Identify which cell holds the provided text, then report its (X, Y) central coordinate. 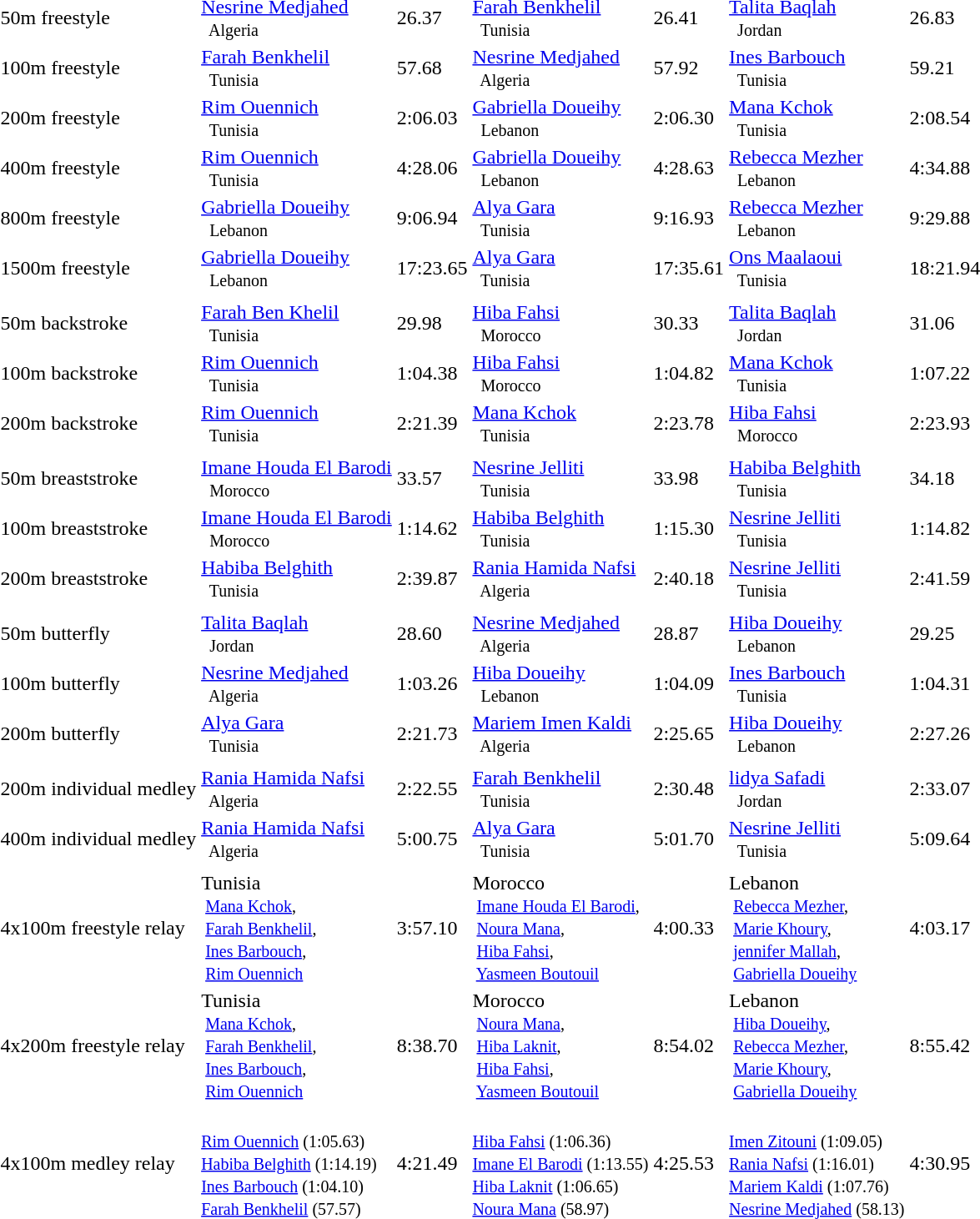
5:01.70 (689, 839)
2:06.03 (432, 118)
1:14.62 (432, 529)
2:21.39 (432, 424)
2:39.87 (432, 579)
lidya Safadi Jordan (817, 789)
2:21.73 (432, 734)
Ons Maalaoui Tunisia (817, 269)
29.98 (432, 324)
2:22.55 (432, 789)
4:28.63 (689, 169)
8:38.70 (432, 1045)
Lebanon Hiba Doueihy, Rebecca Mezher, Marie Khoury, Gabriella Doueihy (817, 1045)
17:35.61 (689, 269)
2:25.65 (689, 734)
4:00.33 (689, 928)
Mariem Imen Kaldi Algeria (560, 734)
33.57 (432, 479)
1:15.30 (689, 529)
Farah Ben Khelil Tunisia (297, 324)
9:06.94 (432, 219)
4:28.06 (432, 169)
Morocco Imane Houda El Barodi, Noura Mana, Hiba Fahsi, Yasmeen Boutouil (560, 928)
9:16.93 (689, 219)
57.68 (432, 68)
Morocco Noura Mana, Hiba Laknit, Hiba Fahsi, Yasmeen Boutouil (560, 1045)
28.87 (689, 634)
1:04.82 (689, 374)
1:04.38 (432, 374)
Lebanon Rebecca Mezher, Marie Khoury, jennifer Mallah, Gabriella Doueihy (817, 928)
1:03.26 (432, 684)
17:23.65 (432, 269)
5:00.75 (432, 839)
33.98 (689, 479)
8:54.02 (689, 1045)
3:57.10 (432, 928)
2:40.18 (689, 579)
28.60 (432, 634)
57.92 (689, 68)
30.33 (689, 324)
2:23.78 (689, 424)
2:30.48 (689, 789)
1:04.09 (689, 684)
2:06.30 (689, 118)
